Detect which cell encompasses the target text, then output its (x, y) center coordinate. 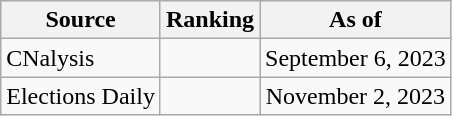
November 2, 2023 (356, 96)
Elections Daily (81, 96)
September 6, 2023 (356, 58)
CNalysis (81, 58)
Source (81, 20)
Ranking (210, 20)
As of (356, 20)
